Extract the (X, Y) coordinate from the center of the cell holding the provided text.  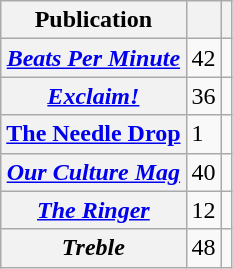
The Needle Drop (94, 134)
Beats Per Minute (94, 58)
The Ringer (94, 210)
Publication (94, 20)
36 (204, 96)
12 (204, 210)
Treble (94, 248)
1 (204, 134)
Our Culture Mag (94, 172)
42 (204, 58)
48 (204, 248)
Exclaim! (94, 96)
40 (204, 172)
